Find where the given text appears and provide that cell's center as (x, y) coordinate. 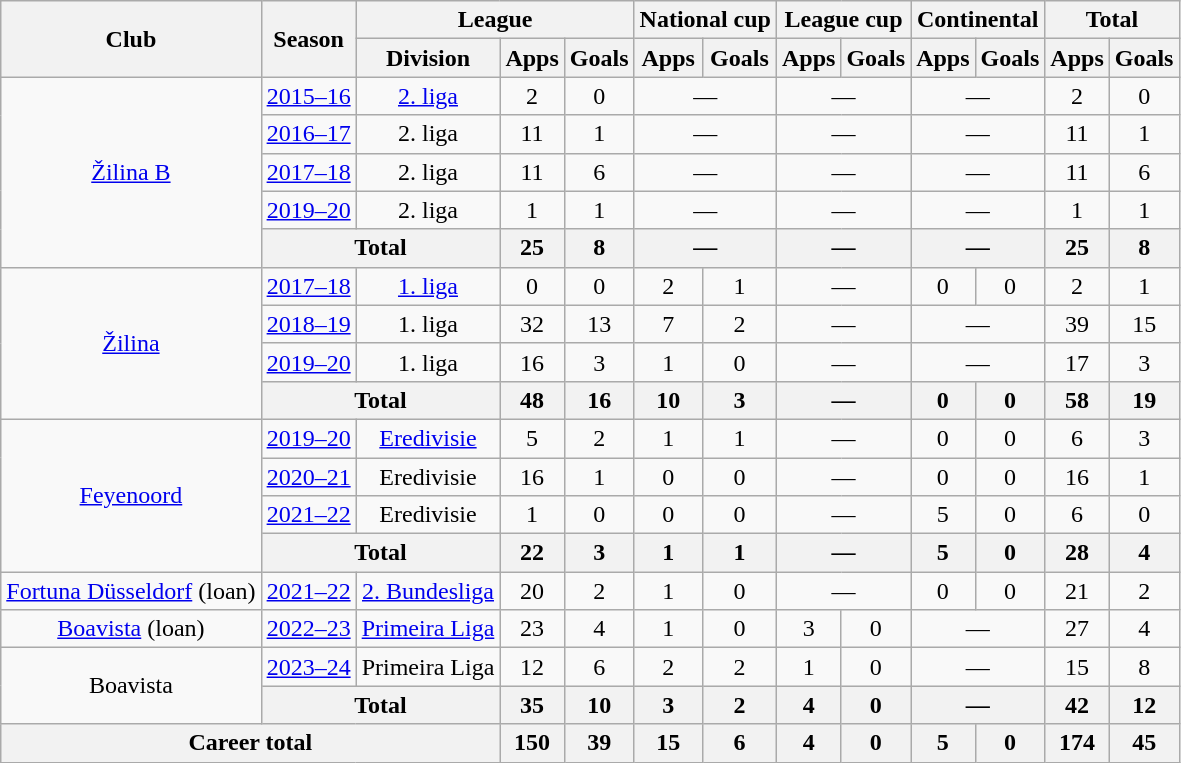
20 (532, 591)
National cup (705, 20)
7 (668, 324)
Boavista (131, 686)
35 (532, 705)
League cup (843, 20)
Fortuna Düsseldorf (loan) (131, 591)
Division (428, 58)
32 (532, 324)
21 (1077, 591)
League (495, 20)
Žilina B (131, 172)
58 (1077, 400)
Season (308, 39)
48 (532, 400)
Continental (978, 20)
Career total (250, 743)
22 (532, 553)
174 (1077, 743)
Žilina (131, 343)
2023–24 (308, 667)
2. Bundesliga (428, 591)
42 (1077, 705)
2022–23 (308, 629)
Boavista (loan) (131, 629)
17 (1077, 362)
2016–17 (308, 134)
23 (532, 629)
2015–16 (308, 96)
19 (1144, 400)
28 (1077, 553)
Club (131, 39)
150 (532, 743)
Feyenoord (131, 495)
27 (1077, 629)
45 (1144, 743)
2020–21 (308, 477)
13 (599, 324)
2018–19 (308, 324)
